Return [X, Y] of the center of cell containing provided text 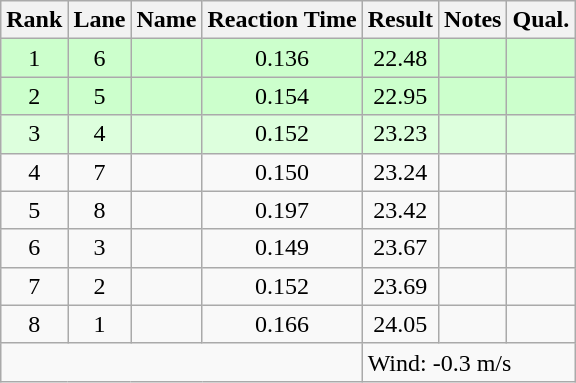
0.149 [282, 248]
Notes [473, 20]
24.05 [400, 324]
23.69 [400, 286]
0.166 [282, 324]
Reaction Time [282, 20]
Wind: -0.3 m/s [468, 362]
0.136 [282, 58]
23.23 [400, 134]
Lane [100, 20]
23.24 [400, 172]
0.154 [282, 96]
Rank [34, 20]
23.42 [400, 210]
23.67 [400, 248]
0.150 [282, 172]
Qual. [541, 20]
22.95 [400, 96]
0.197 [282, 210]
Result [400, 20]
Name [166, 20]
22.48 [400, 58]
